Output the (X, Y) coordinate of the center of the cell containing the given text.  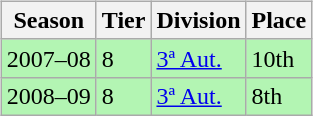
Division (198, 20)
Tier (124, 20)
2008–09 (48, 96)
Place (279, 20)
8th (279, 96)
Season (48, 20)
10th (279, 58)
2007–08 (48, 58)
